Pinpoint the cell where the given text exists, returning its (x, y) midpoint coordinate. 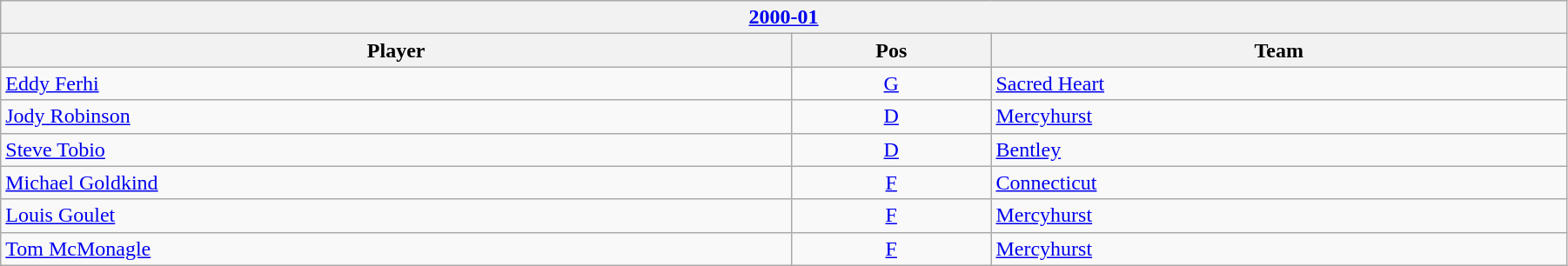
Michael Goldkind (397, 183)
Louis Goulet (397, 216)
Steve Tobio (397, 150)
Connecticut (1279, 183)
Eddy Ferhi (397, 83)
Sacred Heart (1279, 83)
Team (1279, 50)
Pos (891, 50)
Tom McMonagle (397, 249)
2000-01 (784, 17)
Bentley (1279, 150)
Player (397, 50)
Jody Robinson (397, 116)
G (891, 83)
